Return (X, Y) of the center of cell containing provided text 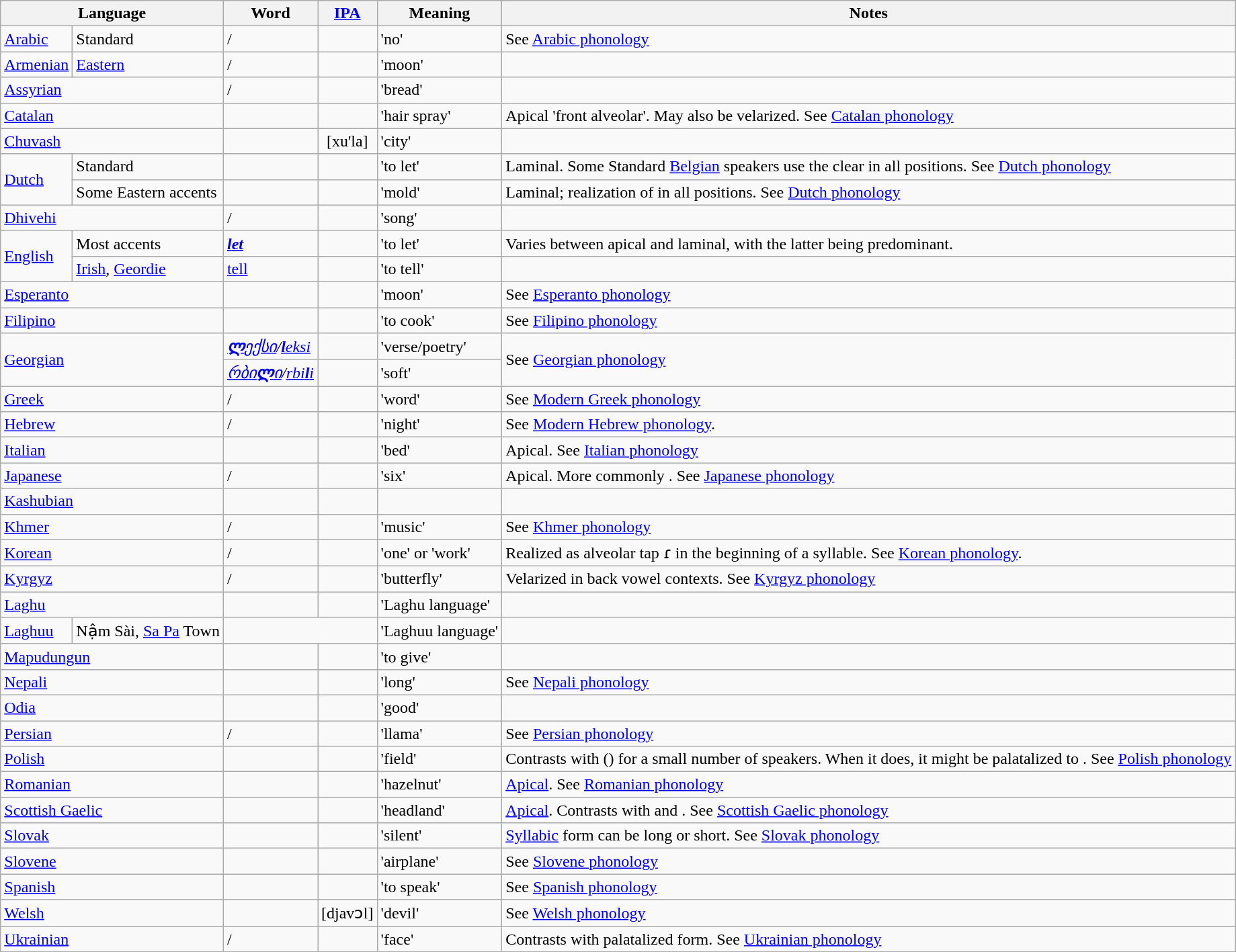
Mapudungun (112, 656)
'to tell' (440, 269)
'to speak' (440, 887)
See Filipino phonology (868, 320)
[djavɔl] (348, 913)
Hebrew (112, 425)
Slovene (112, 861)
Velarized in back vowel contexts. See Kyrgyz phonology (868, 579)
'Laghu language' (440, 605)
Spanish (112, 887)
'city' (440, 141)
Romanian (112, 785)
let (270, 243)
Greek (112, 399)
ლექსი/leksi (270, 347)
Assyrian (112, 90)
'mold' (440, 192)
Apical. More commonly . See Japanese phonology (868, 476)
'six' (440, 476)
See Slovene phonology (868, 861)
Notes (868, 13)
Realized as alveolar tap ɾ in the beginning of a syllable. See Korean phonology. (868, 553)
'hair spray' (440, 116)
Syllabic form can be long or short. See Slovak phonology (868, 836)
Persian (112, 733)
Dhivehi (112, 218)
'bed' (440, 450)
See Modern Hebrew phonology. (868, 425)
See Welsh phonology (868, 913)
Kyrgyz (112, 579)
'good' (440, 707)
'night' (440, 425)
Ukrainian (112, 939)
'devil' (440, 913)
Arabic (36, 39)
Nepali (112, 682)
See Georgian phonology (868, 360)
Dutch (36, 179)
See Khmer phonology (868, 527)
Eastern (148, 64)
Most accents (148, 243)
Khmer (112, 527)
'no' (440, 39)
Georgian (112, 360)
Slovak (112, 836)
tell (270, 269)
'silent' (440, 836)
'word' (440, 399)
See Persian phonology (868, 733)
'field' (440, 759)
See Spanish phonology (868, 887)
'one' or 'work' (440, 553)
Filipino (112, 320)
'face' (440, 939)
'soft' (440, 373)
Contrasts with palatalized form. See Ukrainian phonology (868, 939)
Laghuu (36, 631)
Some Eastern accents (148, 192)
'hazelnut' (440, 785)
Varies between apical and laminal, with the latter being predominant. (868, 243)
Apical. See Italian phonology (868, 450)
Language (112, 13)
'verse/poetry' (440, 347)
'butterfly' (440, 579)
Chuvash (112, 141)
Contrasts with () for a small number of speakers. When it does, it might be palatalized to . See Polish phonology (868, 759)
Polish (112, 759)
'llama' (440, 733)
რბილი/rbili (270, 373)
Meaning (440, 13)
'to give' (440, 656)
Kashubian (112, 501)
Apical 'front alveolar'. May also be velarized. See Catalan phonology (868, 116)
'bread' (440, 90)
'Laghuu language' (440, 631)
Laminal. Some Standard Belgian speakers use the clear in all positions. See Dutch phonology (868, 167)
Nậm Sài, Sa Pa Town (148, 631)
Word (270, 13)
Welsh (112, 913)
'music' (440, 527)
'headland' (440, 810)
'airplane' (440, 861)
'to cook' (440, 320)
Armenian (36, 64)
Korean (112, 553)
See Esperanto phonology (868, 294)
English (36, 256)
Japanese (112, 476)
See Nepali phonology (868, 682)
IPA (348, 13)
[хu'la] (348, 141)
'song' (440, 218)
Odia (112, 707)
'long' (440, 682)
See Arabic phonology (868, 39)
See Modern Greek phonology (868, 399)
Catalan (112, 116)
Italian (112, 450)
Laghu (112, 605)
Scottish Gaelic (112, 810)
Apical. See Romanian phonology (868, 785)
Esperanto (112, 294)
Irish, Geordie (148, 269)
Laminal; realization of in all positions. See Dutch phonology (868, 192)
Apical. Contrasts with and . See Scottish Gaelic phonology (868, 810)
